For the text-containing cell, return its midpoint in (X, Y) coordinate format. 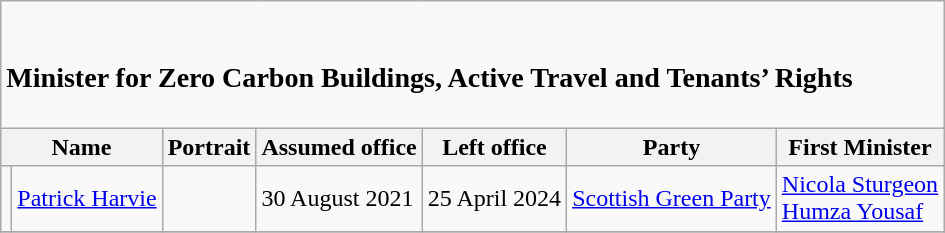
Portrait (209, 147)
30 August 2021 (339, 198)
Patrick Harvie (87, 198)
Party (672, 147)
First Minister (860, 147)
Scottish Green Party (672, 198)
Left office (494, 147)
25 April 2024 (494, 198)
Assumed office (339, 147)
Nicola Sturgeon Humza Yousaf (860, 198)
Name (82, 147)
Minister for Zero Carbon Buildings, Active Travel and Tenants’ Rights (472, 64)
